Return (x, y) of the center of cell containing provided text 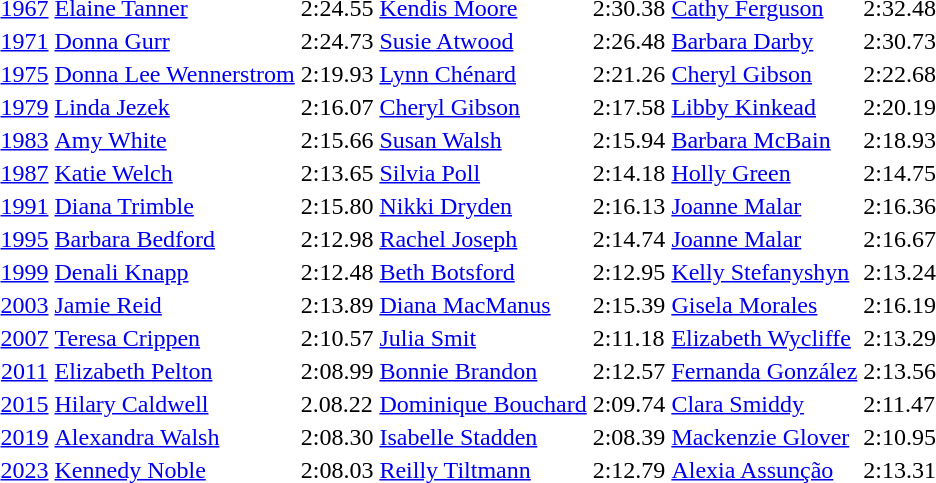
Holly Green (764, 173)
2.08.22 (337, 404)
Elizabeth Pelton (174, 371)
Gisela Morales (764, 305)
2:14.74 (629, 239)
Lynn Chénard (483, 74)
Barbara Bedford (174, 239)
2:12.98 (337, 239)
2:15.66 (337, 140)
2:13.89 (337, 305)
2:11.18 (629, 338)
Barbara McBain (764, 140)
Alexandra Walsh (174, 437)
2:16.07 (337, 107)
Diana MacManus (483, 305)
2:19.93 (337, 74)
2:08.99 (337, 371)
2:21.26 (629, 74)
Hilary Caldwell (174, 404)
Diana Trimble (174, 206)
Barbara Darby (764, 41)
Denali Knapp (174, 272)
Libby Kinkead (764, 107)
Donna Gurr (174, 41)
2:15.80 (337, 206)
Katie Welch (174, 173)
2:17.58 (629, 107)
Dominique Bouchard (483, 404)
Nikki Dryden (483, 206)
Rachel Joseph (483, 239)
Elizabeth Wycliffe (764, 338)
2:08.39 (629, 437)
2:12.57 (629, 371)
Susan Walsh (483, 140)
2:26.48 (629, 41)
Isabelle Stadden (483, 437)
Bonnie Brandon (483, 371)
2:12.95 (629, 272)
Clara Smiddy (764, 404)
2:16.13 (629, 206)
Beth Botsford (483, 272)
Jamie Reid (174, 305)
Fernanda González (764, 371)
2:08.30 (337, 437)
2:13.65 (337, 173)
2:10.57 (337, 338)
Mackenzie Glover (764, 437)
Amy White (174, 140)
2:14.18 (629, 173)
Donna Lee Wennerstrom (174, 74)
2:09.74 (629, 404)
Susie Atwood (483, 41)
2:15.94 (629, 140)
Kelly Stefanyshyn (764, 272)
Linda Jezek (174, 107)
Julia Smit (483, 338)
2:15.39 (629, 305)
2:24.73 (337, 41)
2:12.48 (337, 272)
Teresa Crippen (174, 338)
Silvia Poll (483, 173)
